Determine the (x, y) coordinate at the center of the cell enclosing the given text.  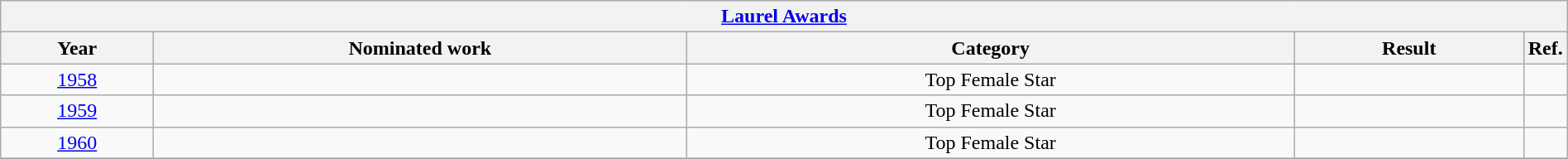
1960 (78, 142)
1959 (78, 111)
Ref. (1545, 48)
Nominated work (420, 48)
Year (78, 48)
Laurel Awards (784, 17)
Category (991, 48)
Result (1409, 48)
1958 (78, 79)
